Provide the (x, y) coordinate of the cell's center where the given text is located.  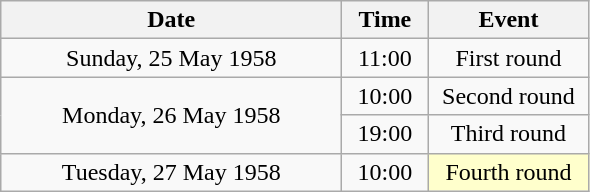
Third round (508, 134)
Monday, 26 May 1958 (172, 115)
First round (508, 58)
Date (172, 20)
Sunday, 25 May 1958 (172, 58)
Time (385, 20)
19:00 (385, 134)
Fourth round (508, 172)
11:00 (385, 58)
Second round (508, 96)
Tuesday, 27 May 1958 (172, 172)
Event (508, 20)
